Return the (X, Y) coordinate for the center point of the cell that contains the specified text.  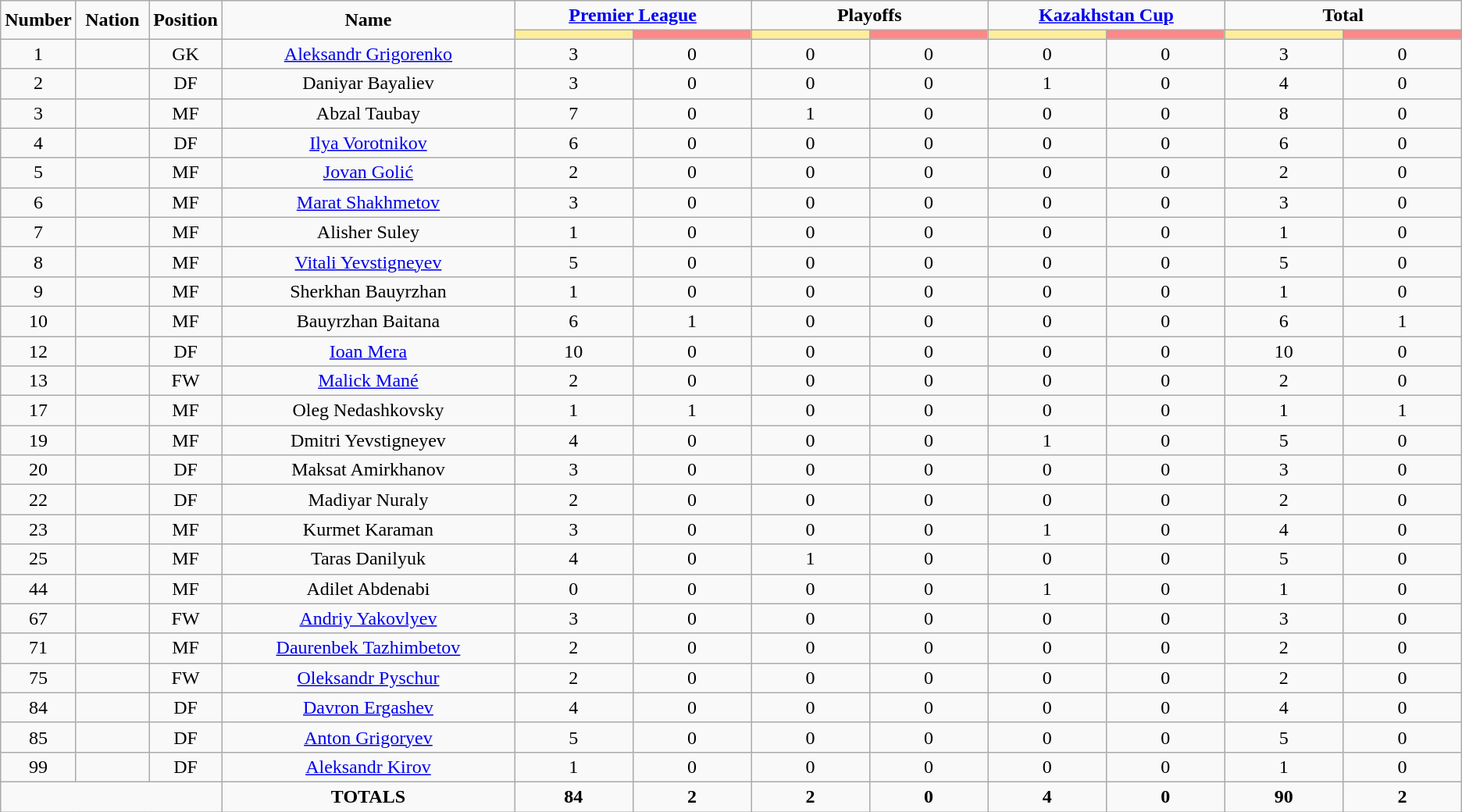
Davron Ergashev (368, 707)
Vitali Yevstigneyev (368, 262)
17 (38, 411)
19 (38, 440)
Total (1343, 16)
Jovan Golić (368, 173)
Taras Danilyuk (368, 559)
Aleksandr Grigorenko (368, 54)
Oleg Nedashkovsky (368, 411)
Madiyar Nuraly (368, 500)
Nation (112, 20)
TOTALS (368, 796)
Kazakhstan Cup (1106, 16)
Ilya Vorotnikov (368, 143)
Andriy Yakovlyev (368, 618)
13 (38, 381)
Number (38, 20)
Daurenbek Tazhimbetov (368, 648)
Maksat Amirkhanov (368, 470)
85 (38, 737)
71 (38, 648)
75 (38, 678)
Name (368, 20)
25 (38, 559)
Position (186, 20)
Marat Shakhmetov (368, 202)
23 (38, 529)
Abzal Taubay (368, 113)
Dmitri Yevstigneyev (368, 440)
22 (38, 500)
Daniyar Bayaliev (368, 84)
Sherkhan Bauyrzhan (368, 291)
Premier League (633, 16)
Anton Grigoryev (368, 737)
9 (38, 291)
Adilet Abdenabi (368, 589)
99 (38, 767)
Bauyrzhan Baitana (368, 321)
12 (38, 351)
44 (38, 589)
GK (186, 54)
90 (1284, 796)
Oleksandr Pyschur (368, 678)
Playoffs (870, 16)
20 (38, 470)
Ioan Mera (368, 351)
67 (38, 618)
Kurmet Karaman (368, 529)
Malick Mané (368, 381)
Aleksandr Kirov (368, 767)
Alisher Suley (368, 232)
